Search for the cell housing the specified text and yield its (X, Y) center coordinate. 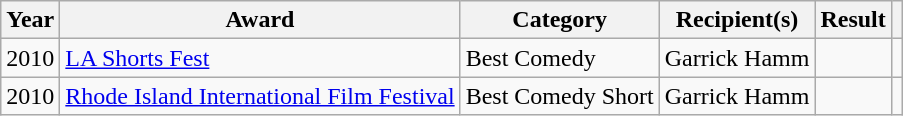
Year (30, 20)
Recipient(s) (737, 20)
Rhode Island International Film Festival (260, 96)
Best Comedy Short (560, 96)
Best Comedy (560, 58)
Category (560, 20)
Award (260, 20)
Result (853, 20)
LA Shorts Fest (260, 58)
